Find where the given text appears and provide that cell's center as [X, Y] coordinate. 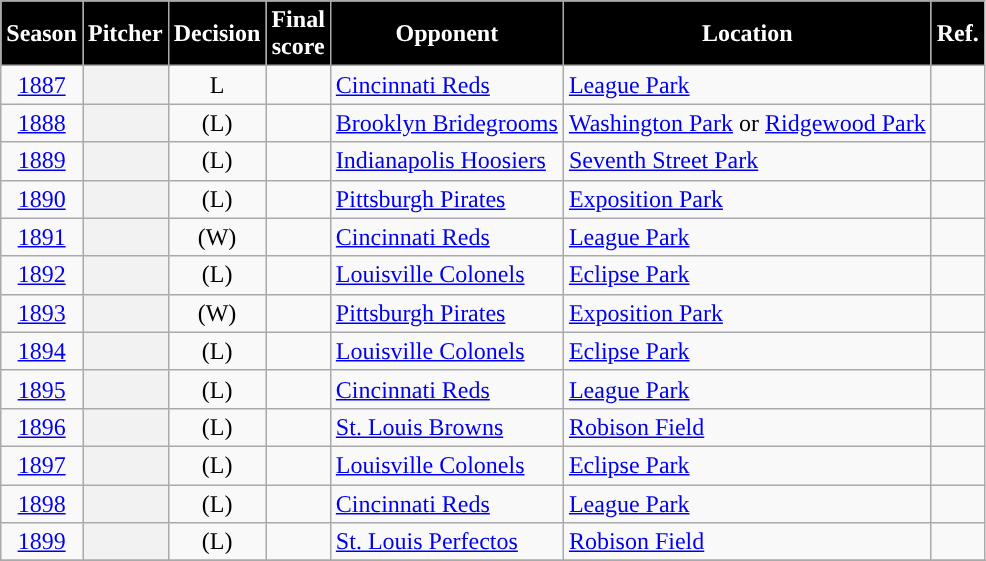
1898 [42, 503]
1888 [42, 123]
1896 [42, 427]
St. Louis Perfectos [446, 542]
1897 [42, 465]
Opponent [446, 34]
Location [747, 34]
Decision [217, 34]
Brooklyn Bridegrooms [446, 123]
Finalscore [298, 34]
Pitcher [125, 34]
1895 [42, 389]
1891 [42, 237]
Ref. [958, 34]
Season [42, 34]
L [217, 85]
1893 [42, 313]
1899 [42, 542]
Seventh Street Park [747, 161]
1887 [42, 85]
1892 [42, 275]
1889 [42, 161]
Indianapolis Hoosiers [446, 161]
St. Louis Browns [446, 427]
1890 [42, 199]
Washington Park or Ridgewood Park [747, 123]
1894 [42, 351]
